From the cell containing the given text, extract its center point as (X, Y) coordinate. 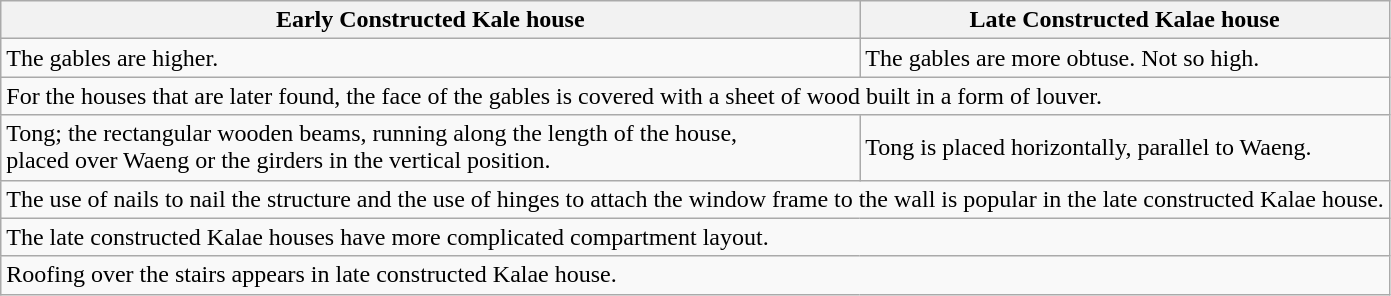
The gables are higher. (430, 58)
Early Constructed Kale house (430, 20)
Late Constructed Kalae house (1125, 20)
Tong; the rectangular wooden beams, running along the length of the house,placed over Waeng or the girders in the vertical position. (430, 148)
The use of nails to nail the structure and the use of hinges to attach the window frame to the wall is popular in the late constructed Kalae house. (696, 199)
Tong is placed horizontally, parallel to Waeng. (1125, 148)
The late constructed Kalae houses have more complicated compartment layout. (696, 237)
Roofing over the stairs appears in late constructed Kalae house. (696, 275)
The gables are more obtuse. Not so high. (1125, 58)
For the houses that are later found, the face of the gables is covered with a sheet of wood built in a form of louver. (696, 96)
